Search for the cell housing the specified text and yield its (x, y) center coordinate. 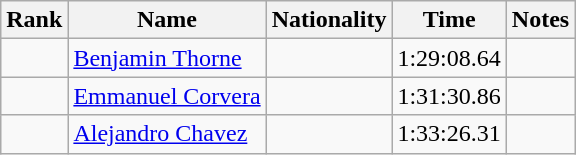
Nationality (329, 20)
Name (167, 20)
Emmanuel Corvera (167, 96)
Time (449, 20)
1:31:30.86 (449, 96)
1:33:26.31 (449, 134)
Notes (540, 20)
1:29:08.64 (449, 58)
Rank (34, 20)
Benjamin Thorne (167, 58)
Alejandro Chavez (167, 134)
